Return (x, y) of the center of cell containing provided text 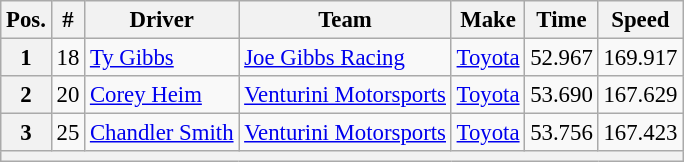
1 (26, 58)
Speed (640, 20)
2 (26, 95)
18 (68, 58)
# (68, 20)
Make (488, 20)
Corey Heim (162, 95)
Time (562, 20)
Ty Gibbs (162, 58)
167.629 (640, 95)
20 (68, 95)
Joe Gibbs Racing (345, 58)
52.967 (562, 58)
Team (345, 20)
169.917 (640, 58)
53.756 (562, 133)
53.690 (562, 95)
Pos. (26, 20)
3 (26, 133)
167.423 (640, 133)
Driver (162, 20)
25 (68, 133)
Chandler Smith (162, 133)
